Provide the [X, Y] coordinate of the cell's center where the given text is located.  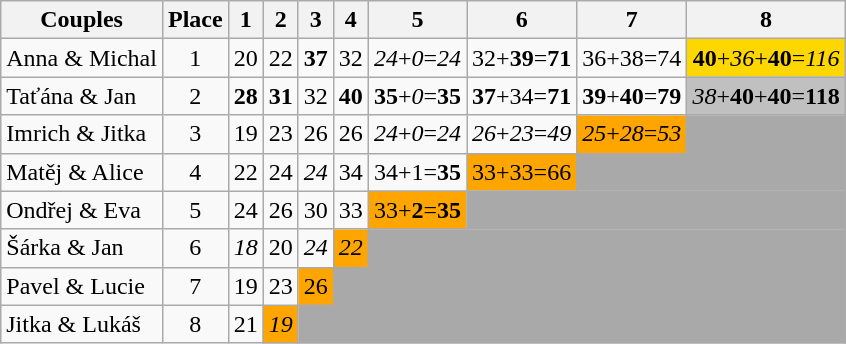
Šárka & Jan [82, 248]
32+39=71 [522, 58]
34 [350, 172]
21 [246, 324]
33+2=35 [417, 210]
36+38=74 [632, 58]
40+36+40=116 [766, 58]
34+1=35 [417, 172]
Pavel & Lucie [82, 286]
26+23=49 [522, 134]
40 [350, 96]
Imrich & Jitka [82, 134]
28 [246, 96]
25+28=53 [632, 134]
Taťána & Jan [82, 96]
Ondřej & Eva [82, 210]
31 [280, 96]
Place [195, 20]
Jitka & Lukáš [82, 324]
35+0=35 [417, 96]
39+40=79 [632, 96]
18 [246, 248]
Anna & Michal [82, 58]
37 [316, 58]
38+40+40=118 [766, 96]
33 [350, 210]
37+34=71 [522, 96]
Matěj & Alice [82, 172]
33+33=66 [522, 172]
Couples [82, 20]
30 [316, 210]
